Find where the given text appears and provide that cell's center as (x, y) coordinate. 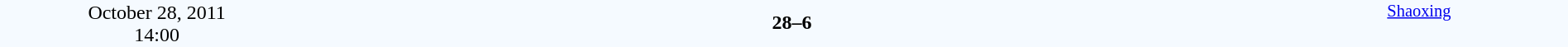
Shaoxing (1419, 23)
28–6 (791, 22)
October 28, 201114:00 (157, 23)
